Scan for the cell matching the given text and deliver its [x, y] coordinate at center. 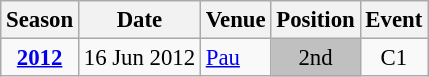
Position [316, 20]
Venue [236, 20]
Pau [236, 58]
16 Jun 2012 [139, 58]
Season [40, 20]
2nd [316, 58]
Date [139, 20]
C1 [394, 58]
2012 [40, 58]
Event [394, 20]
